Scan for the cell matching the given text and deliver its (X, Y) coordinate at center. 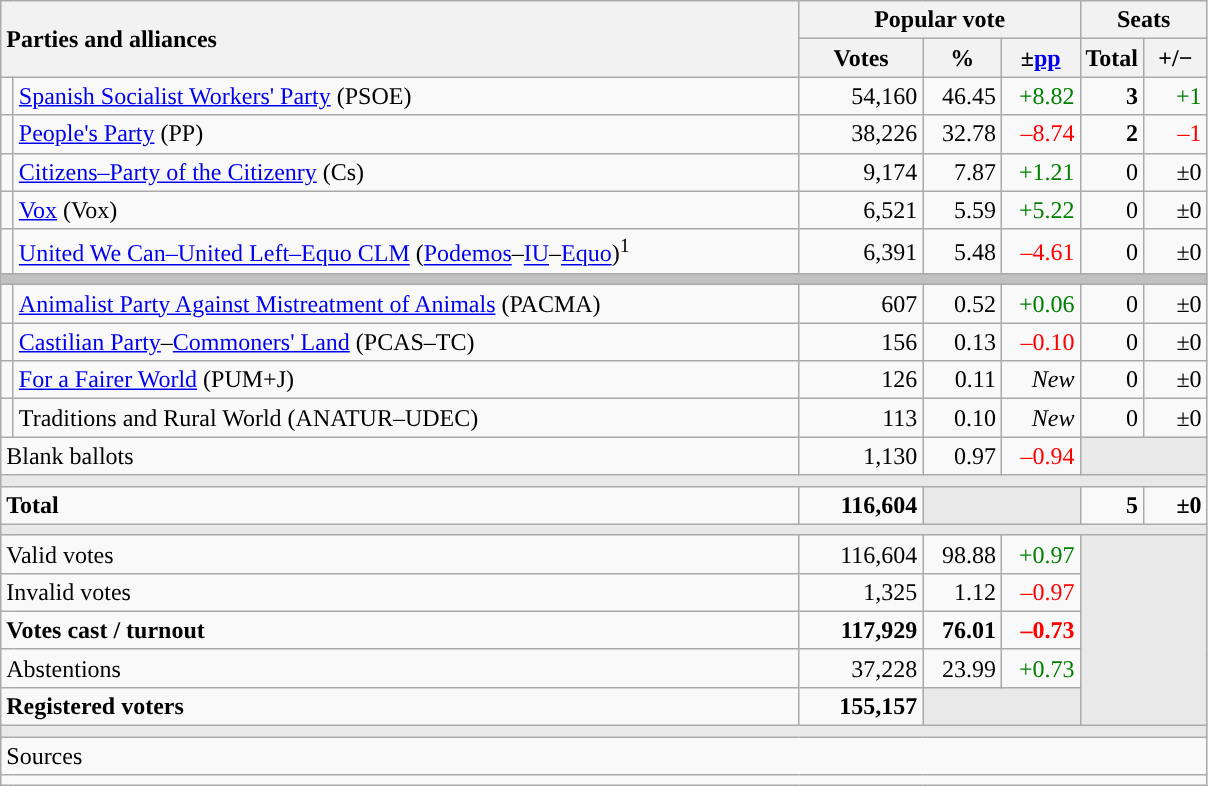
37,228 (861, 668)
2 (1112, 134)
Seats (1144, 20)
113 (861, 418)
–8.74 (1040, 134)
Valid votes (400, 554)
–0.97 (1040, 592)
–0.73 (1040, 630)
156 (861, 342)
23.99 (962, 668)
Castilian Party–Commoners' Land (PCAS–TC) (406, 342)
+0.73 (1040, 668)
6,391 (861, 252)
117,929 (861, 630)
0.11 (962, 380)
Spanish Socialist Workers' Party (PSOE) (406, 96)
Registered voters (400, 706)
–4.61 (1040, 252)
9,174 (861, 172)
1,130 (861, 456)
0.13 (962, 342)
Blank ballots (400, 456)
–0.94 (1040, 456)
Traditions and Rural World (ANATUR–UDEC) (406, 418)
Votes (861, 58)
±pp (1040, 58)
Popular vote (940, 20)
+1.21 (1040, 172)
–1 (1176, 134)
6,521 (861, 210)
For a Fairer World (PUM+J) (406, 380)
1.12 (962, 592)
54,160 (861, 96)
155,157 (861, 706)
32.78 (962, 134)
5.59 (962, 210)
+0.97 (1040, 554)
126 (861, 380)
1,325 (861, 592)
+1 (1176, 96)
+0.06 (1040, 304)
7.87 (962, 172)
+8.82 (1040, 96)
Parties and alliances (400, 39)
Invalid votes (400, 592)
0.10 (962, 418)
+/− (1176, 58)
Abstentions (400, 668)
607 (861, 304)
76.01 (962, 630)
–0.10 (1040, 342)
46.45 (962, 96)
Animalist Party Against Mistreatment of Animals (PACMA) (406, 304)
0.52 (962, 304)
United We Can–United Left–Equo CLM (Podemos–IU–Equo)1 (406, 252)
Citizens–Party of the Citizenry (Cs) (406, 172)
+5.22 (1040, 210)
0.97 (962, 456)
Votes cast / turnout (400, 630)
5.48 (962, 252)
5 (1112, 505)
People's Party (PP) (406, 134)
Vox (Vox) (406, 210)
38,226 (861, 134)
Sources (604, 756)
98.88 (962, 554)
% (962, 58)
3 (1112, 96)
